Pinpoint the cell where the given text exists, returning its [x, y] midpoint coordinate. 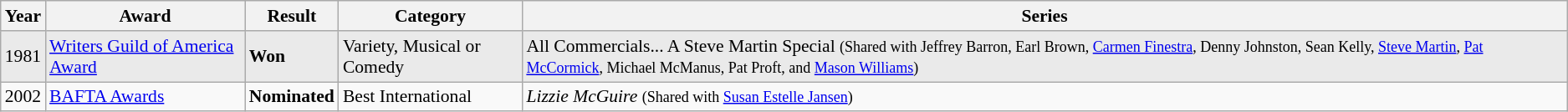
Series [1044, 16]
2002 [23, 97]
Result [292, 16]
BAFTA Awards [146, 97]
1981 [23, 57]
Best International [430, 97]
Category [430, 16]
Won [292, 57]
Nominated [292, 97]
Writers Guild of America Award [146, 57]
Award [146, 16]
Lizzie McGuire (Shared with Susan Estelle Jansen) [1044, 97]
Year [23, 16]
Variety, Musical or Comedy [430, 57]
